Capture the cell that displays the provided text and extract its [x, y] central coordinate. 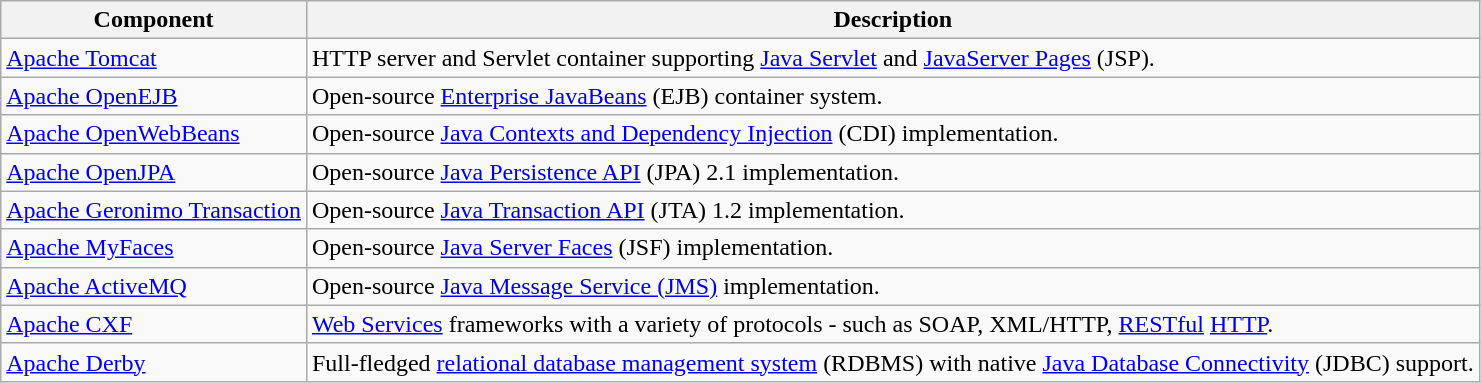
Apache CXF [154, 324]
Apache Geronimo Transaction [154, 210]
Apache OpenWebBeans [154, 134]
Open-source Enterprise JavaBeans (EJB) container system. [892, 96]
Apache MyFaces [154, 248]
Full-fledged relational database management system (RDBMS) with native Java Database Connectivity (JDBC) support. [892, 362]
Web Services frameworks with a variety of protocols - such as SOAP, XML/HTTP, RESTful HTTP. [892, 324]
Open-source Java Server Faces (JSF) implementation. [892, 248]
Component [154, 20]
Apache OpenJPA [154, 172]
Apache ActiveMQ [154, 286]
Apache Derby [154, 362]
Open-source Java Persistence API (JPA) 2.1 implementation. [892, 172]
Apache Tomcat [154, 58]
Open-source Java Contexts and Dependency Injection (CDI) implementation. [892, 134]
Apache OpenEJB [154, 96]
HTTP server and Servlet container supporting Java Servlet and JavaServer Pages (JSP). [892, 58]
Description [892, 20]
Open-source Java Transaction API (JTA) 1.2 implementation. [892, 210]
Open-source Java Message Service (JMS) implementation. [892, 286]
